Detect which cell encompasses the target text, then output its (x, y) center coordinate. 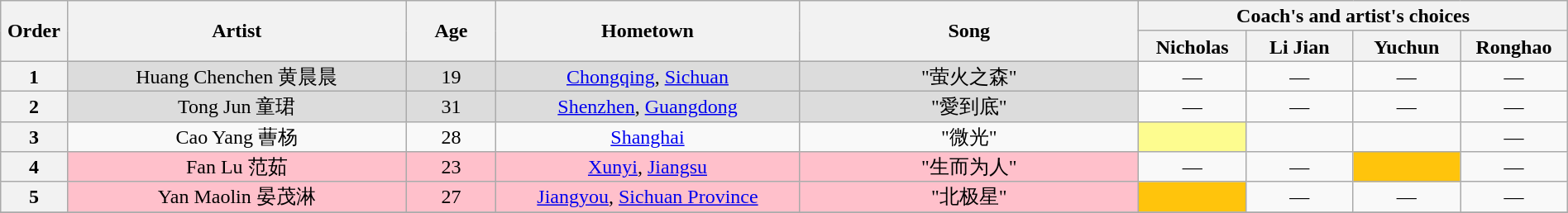
1 (34, 76)
Chongqing, Sichuan (647, 76)
Yan Maolin 晏茂淋 (237, 196)
Tong Jun 童珺 (237, 106)
"微光" (969, 137)
Coach's and artist's choices (1353, 17)
Shenzhen, Guangdong (647, 106)
19 (451, 76)
"北极星" (969, 196)
Order (34, 31)
"萤火之森" (969, 76)
Song (969, 31)
Jiangyou, Sichuan Province (647, 196)
Huang Chenchen 黄晨晨 (237, 76)
Li Jian (1299, 46)
Nicholas (1193, 46)
Age (451, 31)
"愛到底" (969, 106)
2 (34, 106)
31 (451, 106)
23 (451, 167)
Artist (237, 31)
5 (34, 196)
Shanghai (647, 137)
4 (34, 167)
Ronghao (1514, 46)
Yuchun (1407, 46)
27 (451, 196)
Fan Lu 范茹 (237, 167)
28 (451, 137)
"生而为人" (969, 167)
Hometown (647, 31)
Xunyi, Jiangsu (647, 167)
Cao Yang 蓸杨 (237, 137)
3 (34, 137)
